Identify which cell holds the provided text, then report its (x, y) central coordinate. 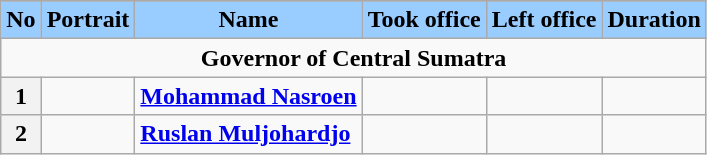
Took office (424, 20)
Duration (654, 20)
Left office (544, 20)
No (21, 20)
Ruslan Muljohardjo (248, 134)
Governor of Central Sumatra (354, 58)
2 (21, 134)
Name (248, 20)
Portrait (88, 20)
1 (21, 96)
Mohammad Nasroen (248, 96)
